From the cell containing the given text, extract its center point as [X, Y] coordinate. 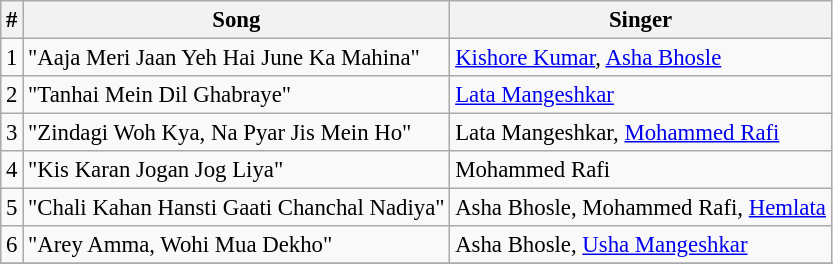
2 [12, 95]
3 [12, 133]
"Tanhai Mein Dil Ghabraye" [236, 95]
Asha Bhosle, Mohammed Rafi, Hemlata [640, 208]
"Chali Kahan Hansti Gaati Chanchal Nadiya" [236, 208]
6 [12, 245]
Lata Mangeshkar [640, 95]
Song [236, 20]
Mohammed Rafi [640, 170]
4 [12, 170]
"Zindagi Woh Kya, Na Pyar Jis Mein Ho" [236, 133]
# [12, 20]
Singer [640, 20]
Kishore Kumar, Asha Bhosle [640, 58]
5 [12, 208]
"Kis Karan Jogan Jog Liya" [236, 170]
Lata Mangeshkar, Mohammed Rafi [640, 133]
Asha Bhosle, Usha Mangeshkar [640, 245]
"Aaja Meri Jaan Yeh Hai June Ka Mahina" [236, 58]
"Arey Amma, Wohi Mua Dekho" [236, 245]
1 [12, 58]
